Output the (X, Y) coordinate of the center of the cell containing the given text.  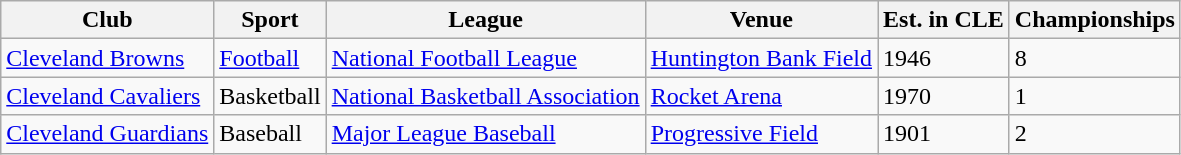
National Football League (486, 58)
Progressive Field (761, 134)
Cleveland Cavaliers (108, 96)
Sport (270, 20)
Est. in CLE (944, 20)
Baseball (270, 134)
Basketball (270, 96)
Football (270, 58)
Huntington Bank Field (761, 58)
Cleveland Browns (108, 58)
League (486, 20)
2 (1094, 134)
Rocket Arena (761, 96)
1946 (944, 58)
8 (1094, 58)
National Basketball Association (486, 96)
Championships (1094, 20)
Venue (761, 20)
Club (108, 20)
Major League Baseball (486, 134)
Cleveland Guardians (108, 134)
1 (1094, 96)
1901 (944, 134)
1970 (944, 96)
